For the text-containing cell, return its midpoint in (X, Y) coordinate format. 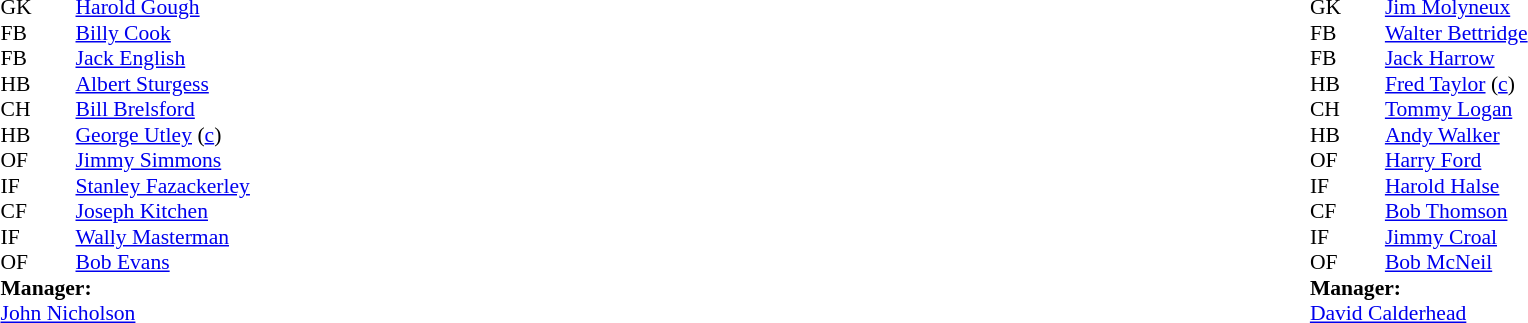
Tommy Logan (1456, 109)
George Utley (c) (163, 135)
Harry Ford (1456, 161)
Billy Cook (163, 33)
Bob Evans (163, 263)
Jimmy Simmons (163, 161)
Jimmy Croal (1456, 237)
Walter Bettridge (1456, 33)
Stanley Fazackerley (163, 186)
Fred Taylor (c) (1456, 84)
Bob Thomson (1456, 211)
Andy Walker (1456, 135)
Jack English (163, 59)
Jack Harrow (1456, 59)
Bill Brelsford (163, 109)
Harold Halse (1456, 186)
Wally Masterman (163, 237)
Bob McNeil (1456, 263)
Joseph Kitchen (163, 211)
Albert Sturgess (163, 84)
